Scan for the cell matching the given text and deliver its (X, Y) coordinate at center. 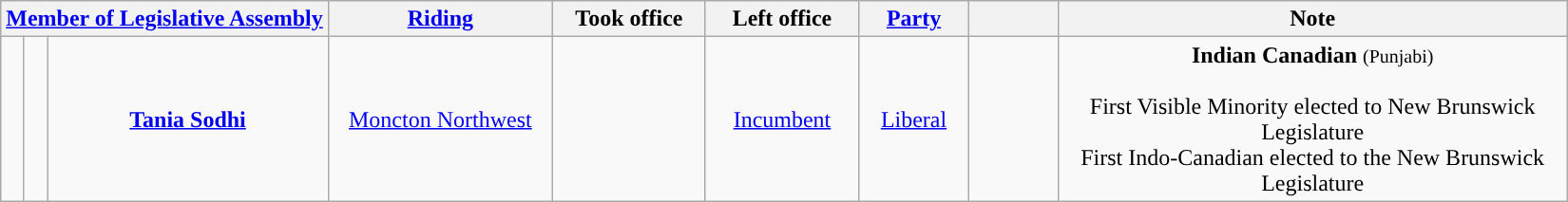
Riding (440, 19)
Note (1312, 19)
Took office (629, 19)
Moncton Northwest (440, 119)
Party (914, 19)
Left office (781, 19)
Liberal (914, 119)
Indian Canadian (Punjabi)First Visible Minority elected to New Brunswick Legislature First Indo-Canadian elected to the New Brunswick Legislature (1312, 119)
Member of Legislative Assembly (165, 19)
Incumbent (781, 119)
Tania Sodhi (188, 119)
